Pinpoint the cell where the given text exists, returning its [X, Y] midpoint coordinate. 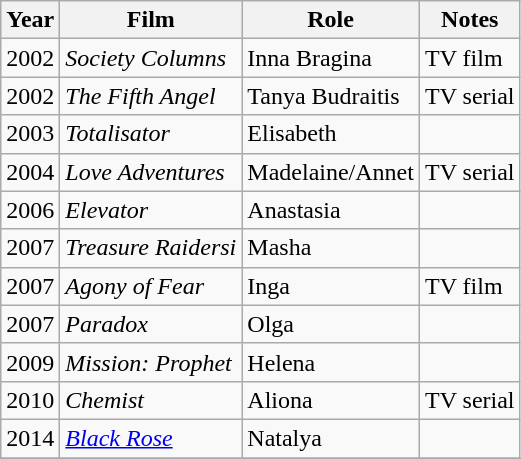
Madelaine/Annet [331, 172]
Paradox [151, 324]
Society Columns [151, 58]
2006 [30, 210]
2004 [30, 172]
Black Rose [151, 438]
Notes [470, 20]
Treasure Raidersi [151, 248]
Film [151, 20]
Anastasia [331, 210]
2014 [30, 438]
Masha [331, 248]
Totalisator [151, 134]
2003 [30, 134]
Natalya [331, 438]
Aliona [331, 400]
Role [331, 20]
Inna Bragina [331, 58]
2009 [30, 362]
Love Adventures [151, 172]
Chemist [151, 400]
Tanya Budraitis [331, 96]
Agony of Fear [151, 286]
Elisabeth [331, 134]
2010 [30, 400]
Helena [331, 362]
The Fifth Angel [151, 96]
Olga [331, 324]
Elevator [151, 210]
Inga [331, 286]
Year [30, 20]
Mission: Prophet [151, 362]
